Return [X, Y] of the center of cell containing provided text 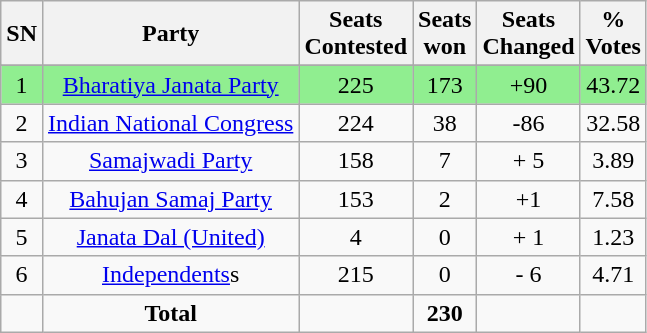
- 6 [528, 275]
224 [356, 123]
153 [356, 199]
Seats Changed [528, 34]
Total [170, 313]
38 [445, 123]
+90 [528, 85]
215 [356, 275]
3 [22, 161]
5 [22, 237]
6 [22, 275]
Janata Dal (United) [170, 237]
230 [445, 313]
Indian National Congress [170, 123]
+ 1 [528, 237]
Independentss [170, 275]
Party [170, 34]
-86 [528, 123]
Bahujan Samaj Party [170, 199]
173 [445, 85]
SeatsContested [356, 34]
SN [22, 34]
+1 [528, 199]
Bharatiya Janata Party [170, 85]
225 [356, 85]
158 [356, 161]
1.23 [613, 237]
Samajwadi Party [170, 161]
7 [445, 161]
7.58 [613, 199]
Seatswon [445, 34]
32.58 [613, 123]
1 [22, 85]
3.89 [613, 161]
+ 5 [528, 161]
%Votes [613, 34]
43.72 [613, 85]
4.71 [613, 275]
